Extract the (X, Y) coordinate from the center of the cell holding the provided text.  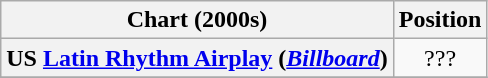
Position (440, 20)
??? (440, 58)
US Latin Rhythm Airplay (Billboard) (197, 58)
Chart (2000s) (197, 20)
